Identify which cell holds the provided text, then report its [x, y] central coordinate. 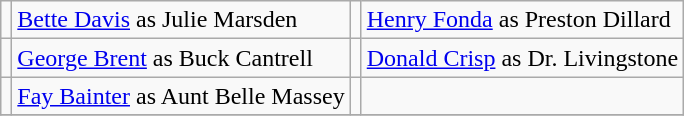
Fay Bainter as Aunt Belle Massey [181, 96]
George Brent as Buck Cantrell [181, 58]
Bette Davis as Julie Marsden [181, 20]
Henry Fonda as Preston Dillard [522, 20]
Donald Crisp as Dr. Livingstone [522, 58]
